Pinpoint the cell where the given text exists, returning its [x, y] midpoint coordinate. 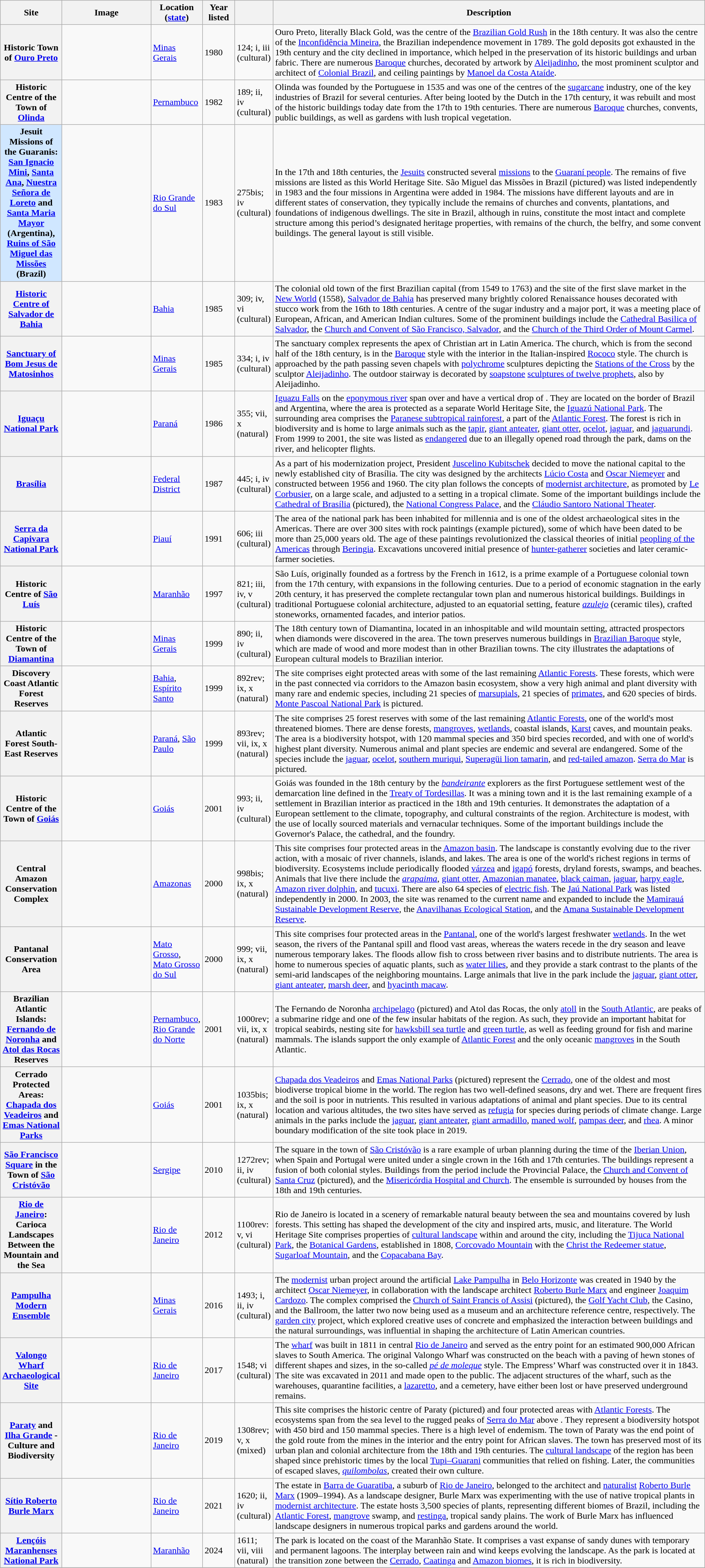
Serra da Capivara National Park [31, 539]
Pernambuco [177, 102]
275bis; iv (cultural) [254, 203]
890; ii, iv (cultural) [254, 644]
606; iii (cultural) [254, 539]
993; ii, iv (cultural) [254, 808]
2010 [219, 1170]
Discovery Coast Atlantic Forest Reserves [31, 688]
355; vii, x (natural) [254, 424]
2016 [219, 1305]
892rev; ix, x (natural) [254, 688]
Lençóis Maranhenses National Park [31, 1550]
Historic Centre of the Town of Diamantina [31, 644]
893rev; vii, ix, x (natural) [254, 743]
Pernambuco, Rio Grande do Norte [177, 1029]
Bahia, Espírito Santo [177, 688]
Historic Centre of São Luís [31, 594]
1997 [219, 594]
1611; vii, viii (natural) [254, 1550]
1035bis; ix, x (natural) [254, 1105]
1308rev; v, x (mixed) [254, 1440]
998bis; ix, x (natural) [254, 884]
1987 [219, 484]
1991 [219, 539]
Year listed [219, 13]
Sítio Roberto Burle Marx [31, 1506]
1000rev; vii, ix, x (natural) [254, 1029]
Iguaçu National Park [31, 424]
Paraty and Ilha Grande - Culture and Biodiversity [31, 1440]
Paraná [177, 424]
1983 [219, 203]
Amazonas [177, 884]
Atlantic Forest South-East Reserves [31, 743]
2021 [219, 1506]
Historic Centre of the Town of Olinda [31, 102]
Piauí [177, 539]
Bahia [177, 309]
Cerrado Protected Areas: Chapada dos Veadeiros and Emas National Parks [31, 1105]
1548; vi (cultural) [254, 1370]
Paraná, São Paulo [177, 743]
2019 [219, 1440]
189; ii, iv (cultural) [254, 102]
1982 [219, 102]
309; iv, vi (cultural) [254, 309]
Brasília [31, 484]
124; i, iii (cultural) [254, 52]
Historic Town of Ouro Preto [31, 52]
Sergipe [177, 1170]
Rio Grande do Sul [177, 203]
1100rev: v, vi (cultural) [254, 1235]
1620; ii, iv (cultural) [254, 1506]
São Francisco Square in the Town of São Cristóvão [31, 1170]
Site [31, 13]
2024 [219, 1550]
1493; i, ii, iv (cultural) [254, 1305]
Description [489, 13]
Location (state) [177, 13]
334; i, iv (cultural) [254, 364]
999; vii, ix, x (natural) [254, 959]
Federal District [177, 484]
821; iii, iv, v (cultural) [254, 594]
Historic Centre of Salvador de Bahia [31, 309]
Pampulha Modern Ensemble [31, 1305]
Brazilian Atlantic Islands: Fernando de Noronha and Atol das Rocas Reserves [31, 1029]
445; i, iv (cultural) [254, 484]
Historic Centre of the Town of Goiás [31, 808]
1980 [219, 52]
Pantanal Conservation Area [31, 959]
2012 [219, 1235]
Valongo Wharf Archaeological Site [31, 1370]
2017 [219, 1370]
Image [107, 13]
1272rev; ii, iv (cultural) [254, 1170]
Sanctuary of Bom Jesus de Matosinhos [31, 364]
Mato Grosso, Mato Grosso do Sul [177, 959]
1986 [219, 424]
Rio de Janeiro: Carioca Landscapes Between the Mountain and the Sea [31, 1235]
Central Amazon Conservation Complex [31, 884]
